From the cell containing the given text, extract its center point as (x, y) coordinate. 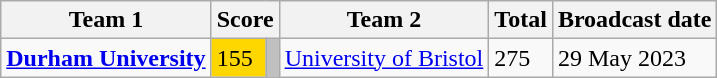
University of Bristol (384, 58)
29 May 2023 (634, 58)
Score (245, 20)
Durham University (106, 58)
Team 2 (384, 20)
Total (521, 20)
Broadcast date (634, 20)
155 (238, 58)
Team 1 (106, 20)
275 (521, 58)
